Provide the [x, y] coordinate of the cell's center where the given text is located.  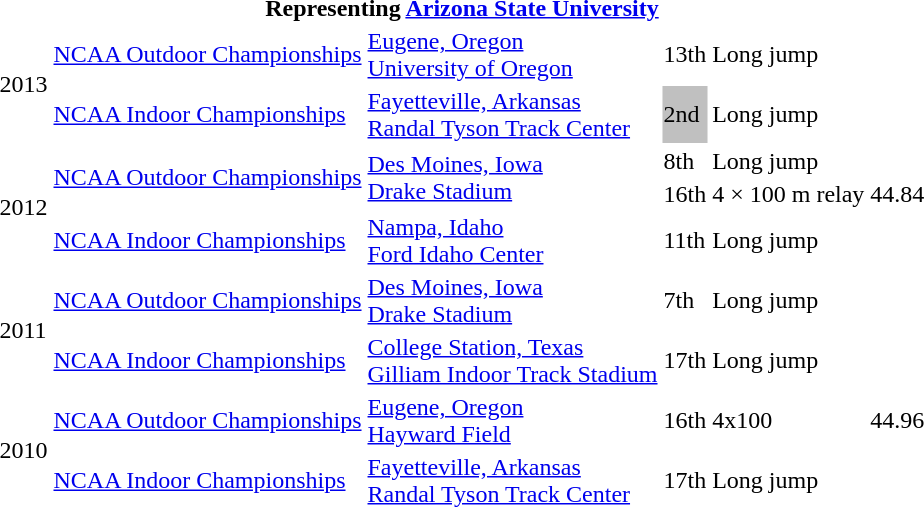
4x100 [788, 420]
7th [685, 300]
Eugene, Oregon University of Oregon [512, 54]
2nd [685, 114]
4 × 100 m relay [788, 194]
13th [685, 54]
Fayetteville, Arkansas Randal Tyson Track Center [512, 114]
8th [685, 161]
17th [685, 360]
College Station, Texas Gilliam Indoor Track Stadium [512, 360]
11th [685, 240]
Eugene, Oregon Hayward Field [512, 420]
Nampa, Idaho Ford Idaho Center [512, 240]
